Capture the cell that displays the provided text and extract its (X, Y) central coordinate. 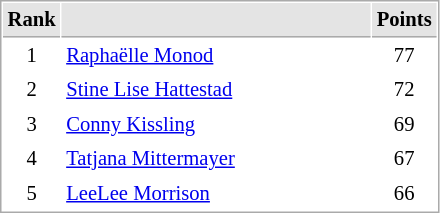
1 (32, 56)
Points (404, 20)
77 (404, 56)
LeeLee Morrison (216, 194)
Stine Lise Hattestad (216, 90)
67 (404, 158)
4 (32, 158)
Rank (32, 20)
Conny Kissling (216, 124)
Raphaëlle Monod (216, 56)
69 (404, 124)
3 (32, 124)
66 (404, 194)
Tatjana Mittermayer (216, 158)
72 (404, 90)
2 (32, 90)
5 (32, 194)
